From the cell containing the given text, extract its center point as [x, y] coordinate. 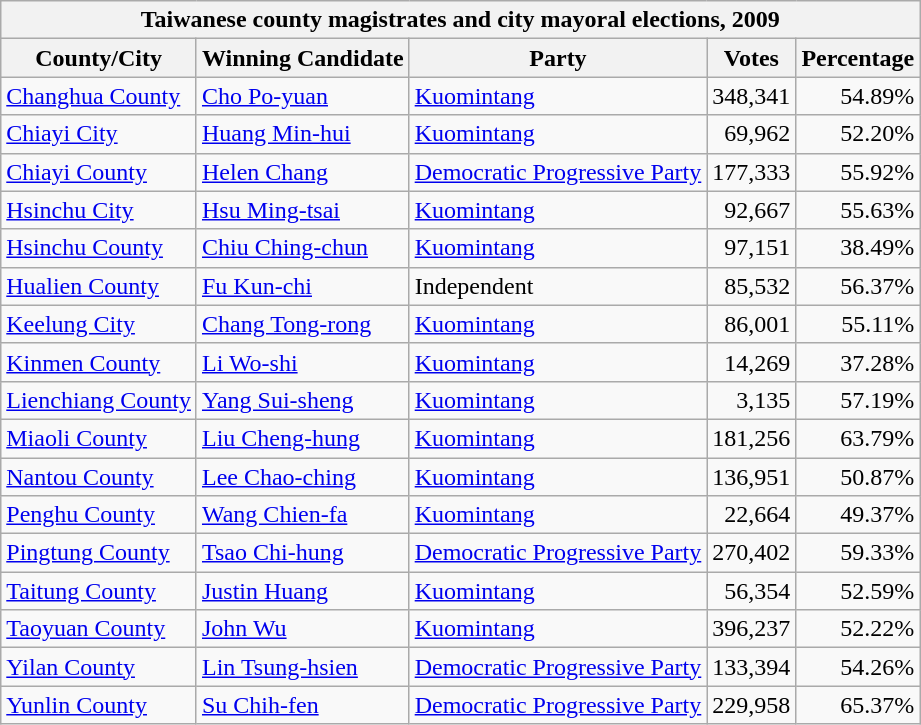
177,333 [752, 172]
38.49% [858, 248]
92,667 [752, 210]
65.37% [858, 705]
52.20% [858, 134]
Cho Po-yuan [302, 96]
133,394 [752, 667]
Keelung City [99, 324]
Lin Tsung-hsien [302, 667]
Chang Tong-rong [302, 324]
136,951 [752, 477]
Hualien County [99, 286]
Lee Chao-ching [302, 477]
Nantou County [99, 477]
86,001 [752, 324]
85,532 [752, 286]
Hsu Ming-tsai [302, 210]
Wang Chien-fa [302, 515]
348,341 [752, 96]
229,958 [752, 705]
Changhua County [99, 96]
Hsinchu County [99, 248]
Party [558, 58]
Taoyuan County [99, 629]
Percentage [858, 58]
Fu Kun-chi [302, 286]
Su Chih-fen [302, 705]
County/City [99, 58]
14,269 [752, 362]
Penghu County [99, 515]
Pingtung County [99, 553]
Votes [752, 58]
Helen Chang [302, 172]
Chiayi County [99, 172]
56,354 [752, 591]
Taiwanese county magistrates and city mayoral elections, 2009 [460, 20]
396,237 [752, 629]
63.79% [858, 438]
Li Wo-shi [302, 362]
52.22% [858, 629]
Taitung County [99, 591]
37.28% [858, 362]
Independent [558, 286]
Tsao Chi-hung [302, 553]
John Wu [302, 629]
50.87% [858, 477]
181,256 [752, 438]
Lienchiang County [99, 400]
Yilan County [99, 667]
54.89% [858, 96]
59.33% [858, 553]
52.59% [858, 591]
Chiu Ching-chun [302, 248]
55.11% [858, 324]
Winning Candidate [302, 58]
Justin Huang [302, 591]
97,151 [752, 248]
55.92% [858, 172]
55.63% [858, 210]
69,962 [752, 134]
Kinmen County [99, 362]
Miaoli County [99, 438]
Yunlin County [99, 705]
Liu Cheng-hung [302, 438]
49.37% [858, 515]
Yang Sui-sheng [302, 400]
Hsinchu City [99, 210]
270,402 [752, 553]
57.19% [858, 400]
22,664 [752, 515]
56.37% [858, 286]
Huang Min-hui [302, 134]
Chiayi City [99, 134]
3,135 [752, 400]
54.26% [858, 667]
